Output the [x, y] coordinate of the center of the cell containing the given text.  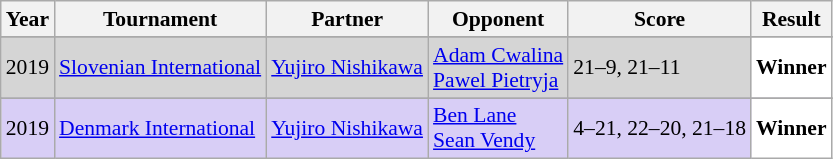
Opponent [498, 19]
Adam Cwalina Pawel Pietryja [498, 68]
Ben Lane Sean Vendy [498, 128]
Year [28, 19]
Score [660, 19]
4–21, 22–20, 21–18 [660, 128]
21–9, 21–11 [660, 68]
Tournament [160, 19]
Denmark International [160, 128]
Result [792, 19]
Slovenian International [160, 68]
Partner [347, 19]
